From the cell containing the given text, extract its center point as (x, y) coordinate. 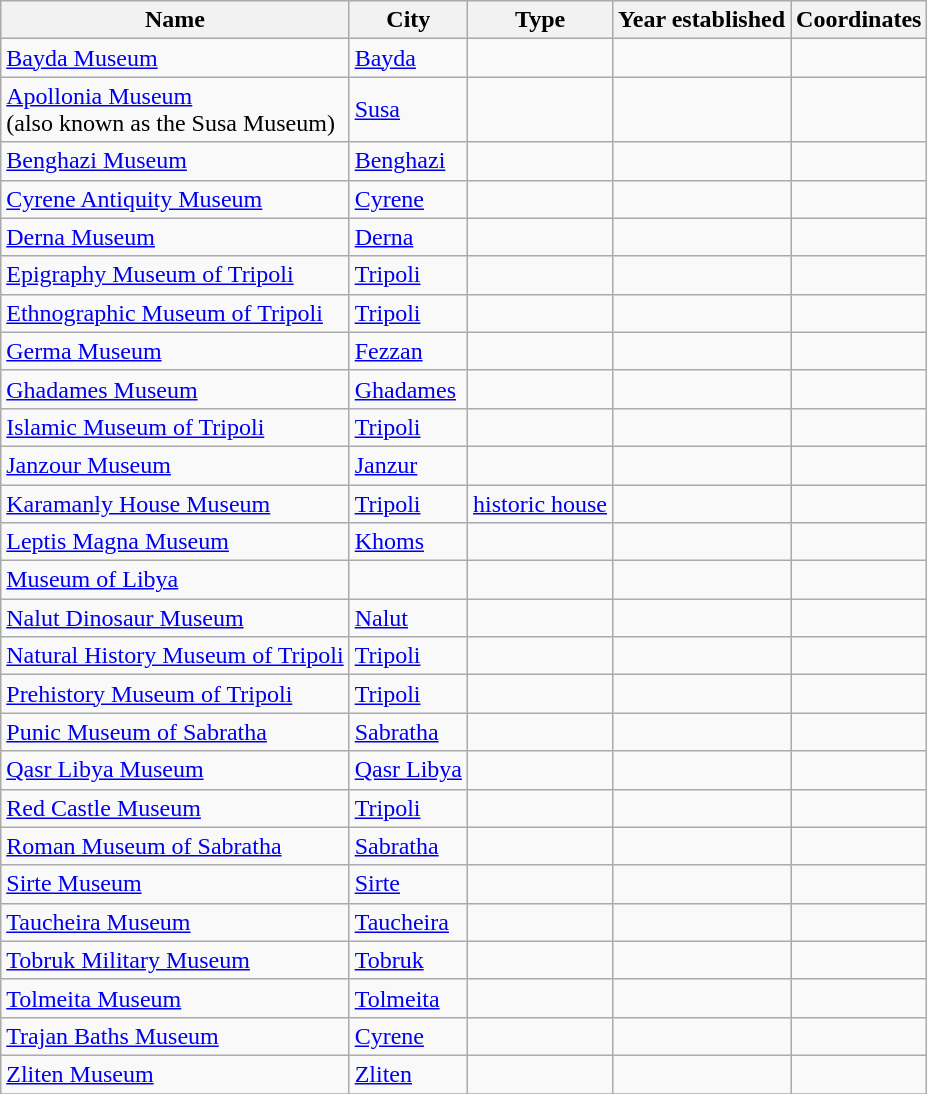
Taucheira Museum (175, 922)
Tobruk (408, 960)
Taucheira (408, 922)
City (408, 20)
Germa Museum (175, 351)
Natural History Museum of Tripoli (175, 656)
Type (540, 20)
Leptis Magna Museum (175, 542)
Tolmeita Museum (175, 998)
Apollonia Museum (also known as the Susa Museum) (175, 110)
Karamanly House Museum (175, 503)
Museum of Libya (175, 580)
Tobruk Military Museum (175, 960)
Year established (702, 20)
Fezzan (408, 351)
Nalut Dinosaur Museum (175, 618)
Qasr Libya (408, 770)
Janzur (408, 465)
Susa (408, 110)
Janzour Museum (175, 465)
Islamic Museum of Tripoli (175, 427)
Coordinates (859, 20)
Red Castle Museum (175, 808)
Benghazi Museum (175, 161)
Khoms (408, 542)
Epigraphy Museum of Tripoli (175, 275)
Ghadames (408, 389)
Sirte (408, 884)
Benghazi (408, 161)
Name (175, 20)
Zliten Museum (175, 1074)
Punic Museum of Sabratha (175, 732)
Nalut (408, 618)
Zliten (408, 1074)
Trajan Baths Museum (175, 1036)
historic house (540, 503)
Sirte Museum (175, 884)
Qasr Libya Museum (175, 770)
Bayda Museum (175, 58)
Derna Museum (175, 237)
Tolmeita (408, 998)
Ethnographic Museum of Tripoli (175, 313)
Bayda (408, 58)
Prehistory Museum of Tripoli (175, 694)
Derna (408, 237)
Roman Museum of Sabratha (175, 846)
Ghadames Museum (175, 389)
Cyrene Antiquity Museum (175, 199)
